Determine the [x, y] coordinate at the center of the cell enclosing the given text.  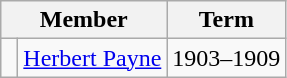
Herbert Payne [92, 58]
1903–1909 [226, 58]
Member [84, 20]
Term [226, 20]
